Search for the cell housing the specified text and yield its (X, Y) center coordinate. 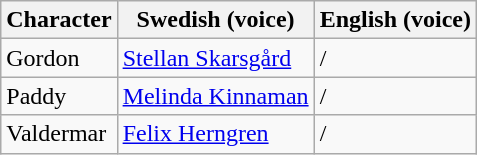
Character (59, 20)
Swedish (voice) (216, 20)
English (voice) (395, 20)
Paddy (59, 96)
Valdermar (59, 134)
Felix Herngren (216, 134)
Gordon (59, 58)
Melinda Kinnaman (216, 96)
Stellan Skarsgård (216, 58)
